Determine the (X, Y) coordinate at the center of the cell enclosing the given text.  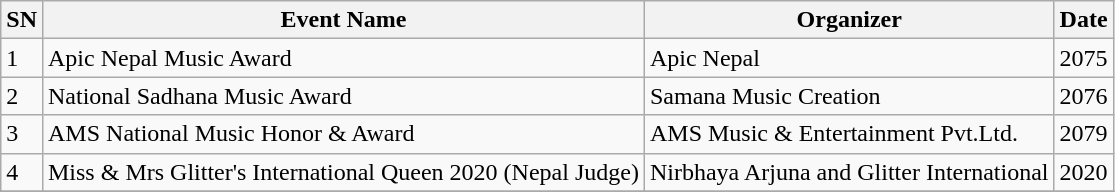
Apic Nepal (849, 58)
Nirbhaya Arjuna and Glitter International (849, 172)
4 (22, 172)
AMS Music & Entertainment Pvt.Ltd. (849, 134)
SN (22, 20)
2 (22, 96)
Apic Nepal Music Award (343, 58)
Event Name (343, 20)
2079 (1084, 134)
Samana Music Creation (849, 96)
National Sadhana Music Award (343, 96)
3 (22, 134)
Miss & Mrs Glitter's International Queen 2020 (Nepal Judge) (343, 172)
Date (1084, 20)
Organizer (849, 20)
AMS National Music Honor & Award (343, 134)
2076 (1084, 96)
2075 (1084, 58)
1 (22, 58)
2020 (1084, 172)
